Provide the (x, y) coordinate of the cell's center where the given text is located.  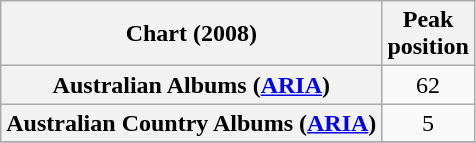
Chart (2008) (192, 34)
Australian Albums (ARIA) (192, 85)
Australian Country Albums (ARIA) (192, 123)
Peak position (428, 34)
5 (428, 123)
62 (428, 85)
